Search for the cell housing the specified text and yield its [X, Y] center coordinate. 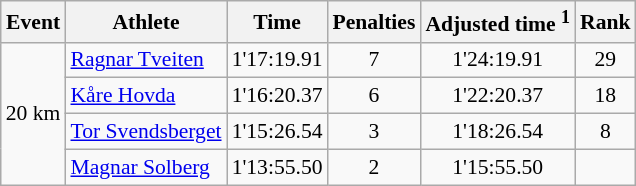
Athlete [146, 22]
Tor Svendsberget [146, 132]
29 [606, 60]
Event [34, 22]
1'13:55.50 [278, 167]
1'18:26.54 [498, 132]
Kåre Hovda [146, 96]
18 [606, 96]
2 [374, 167]
Penalties [374, 22]
Adjusted time 1 [498, 22]
6 [374, 96]
8 [606, 132]
1'17:19.91 [278, 60]
1'15:26.54 [278, 132]
Rank [606, 22]
Magnar Solberg [146, 167]
3 [374, 132]
1'24:19.91 [498, 60]
1'22:20.37 [498, 96]
20 km [34, 113]
1'16:20.37 [278, 96]
7 [374, 60]
Ragnar Tveiten [146, 60]
Time [278, 22]
1'15:55.50 [498, 167]
